For the text-containing cell, return its midpoint in (x, y) coordinate format. 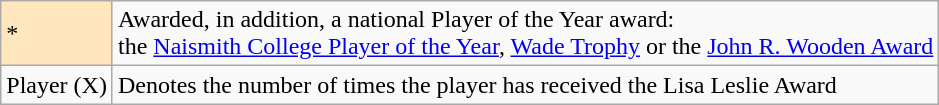
* (57, 34)
Player (X) (57, 85)
Denotes the number of times the player has received the Lisa Leslie Award (525, 85)
Awarded, in addition, a national Player of the Year award: the Naismith College Player of the Year, Wade Trophy or the John R. Wooden Award (525, 34)
